Capture the cell that displays the provided text and extract its [x, y] central coordinate. 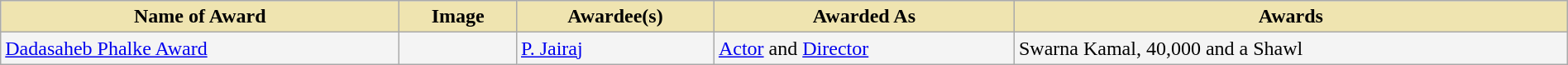
Actor and Director [863, 48]
Awarded As [863, 17]
Dadasaheb Phalke Award [200, 48]
Awardee(s) [615, 17]
Image [458, 17]
P. Jairaj [615, 48]
Name of Award [200, 17]
Swarna Kamal, 40,000 and a Shawl [1290, 48]
Awards [1290, 17]
